Capture the cell that displays the provided text and extract its [X, Y] central coordinate. 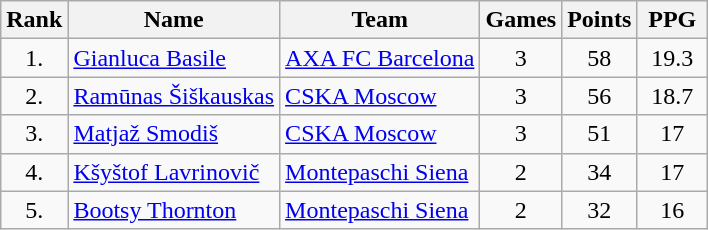
Kšyštof Lavrinovič [174, 172]
58 [600, 58]
Team [380, 20]
Points [600, 20]
PPG [672, 20]
16 [672, 210]
Rank [34, 20]
4. [34, 172]
1. [34, 58]
32 [600, 210]
3. [34, 134]
5. [34, 210]
Matjaž Smodiš [174, 134]
51 [600, 134]
AXA FC Barcelona [380, 58]
34 [600, 172]
Name [174, 20]
56 [600, 96]
Gianluca Basile [174, 58]
Bootsy Thornton [174, 210]
Games [521, 20]
19.3 [672, 58]
Ramūnas Šiškauskas [174, 96]
18.7 [672, 96]
2. [34, 96]
